Search for the cell housing the specified text and yield its (X, Y) center coordinate. 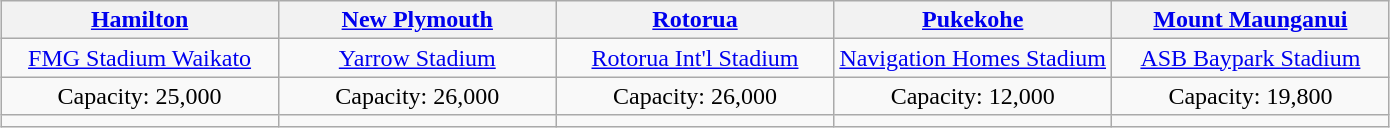
Capacity: 19,800 (1251, 96)
ASB Baypark Stadium (1251, 58)
Hamilton (140, 20)
Rotorua Int'l Stadium (695, 58)
Pukekohe (973, 20)
Navigation Homes Stadium (973, 58)
Capacity: 12,000 (973, 96)
New Plymouth (417, 20)
Rotorua (695, 20)
Mount Maunganui (1251, 20)
FMG Stadium Waikato (140, 58)
Yarrow Stadium (417, 58)
Capacity: 25,000 (140, 96)
